Pinpoint the cell where the given text exists, returning its [X, Y] midpoint coordinate. 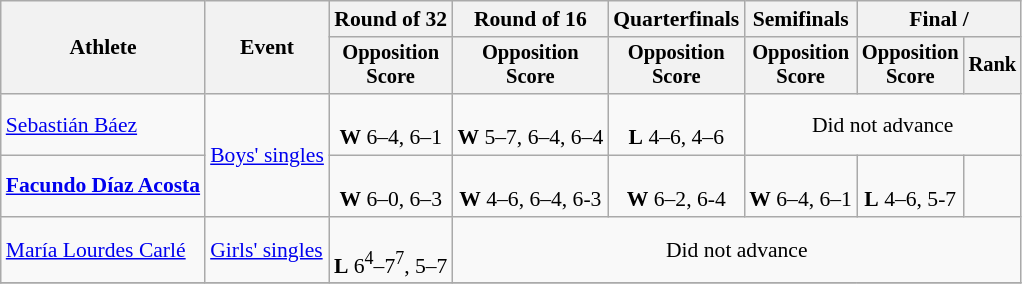
W 6–0, 6–3 [390, 186]
Round of 32 [390, 19]
L 4–6, 5-7 [910, 186]
Semifinals [800, 19]
Girls' singles [267, 250]
Sebastián Báez [103, 124]
Quarterfinals [676, 19]
Event [267, 48]
W 4–6, 6–4, 6-3 [530, 186]
W 6–2, 6-4 [676, 186]
L 4–6, 4–6 [676, 124]
Rank [993, 66]
Boys' singles [267, 155]
Final / [939, 19]
W 5–7, 6–4, 6–4 [530, 124]
L 64–77, 5–7 [390, 250]
Round of 16 [530, 19]
Facundo Díaz Acosta [103, 186]
Athlete [103, 48]
María Lourdes Carlé [103, 250]
